Capture the cell that displays the provided text and extract its [X, Y] central coordinate. 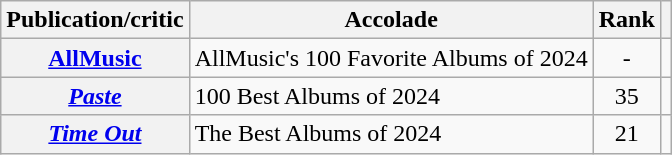
The Best Albums of 2024 [391, 134]
AllMusic's 100 Favorite Albums of 2024 [391, 58]
Paste [95, 96]
AllMusic [95, 58]
100 Best Albums of 2024 [391, 96]
35 [626, 96]
Accolade [391, 20]
Rank [626, 20]
Publication/critic [95, 20]
Time Out [95, 134]
- [626, 58]
21 [626, 134]
